Return the (X, Y) coordinate for the center point of the cell that contains the specified text.  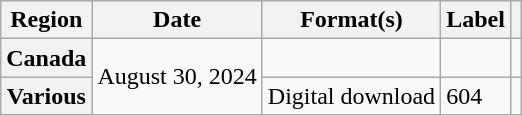
Format(s) (351, 20)
Canada (46, 58)
Various (46, 96)
Digital download (351, 96)
Region (46, 20)
August 30, 2024 (177, 77)
Label (476, 20)
Date (177, 20)
604 (476, 96)
